For the text-containing cell, return its midpoint in (X, Y) coordinate format. 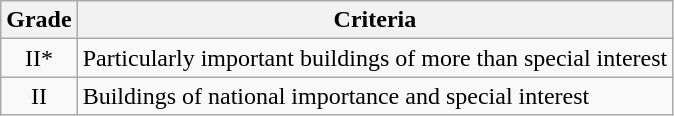
Particularly important buildings of more than special interest (375, 58)
II* (39, 58)
Criteria (375, 20)
II (39, 96)
Grade (39, 20)
Buildings of national importance and special interest (375, 96)
